Return (X, Y) of the center of cell containing provided text 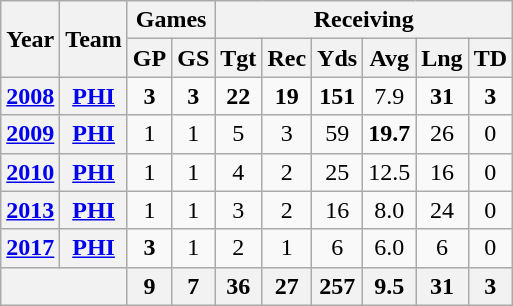
4 (238, 172)
19 (287, 96)
151 (338, 96)
Year (30, 39)
7.9 (390, 96)
24 (442, 210)
9 (149, 286)
Team (94, 39)
25 (338, 172)
12.5 (390, 172)
2009 (30, 134)
27 (287, 286)
Tgt (238, 58)
7 (194, 286)
2008 (30, 96)
9.5 (390, 286)
Lng (442, 58)
Yds (338, 58)
Rec (287, 58)
257 (338, 286)
GP (149, 58)
Games (170, 20)
19.7 (390, 134)
2017 (30, 248)
26 (442, 134)
TD (490, 58)
Avg (390, 58)
6.0 (390, 248)
36 (238, 286)
5 (238, 134)
Receiving (364, 20)
22 (238, 96)
59 (338, 134)
8.0 (390, 210)
2010 (30, 172)
GS (194, 58)
2013 (30, 210)
